Capture the cell that displays the provided text and extract its [x, y] central coordinate. 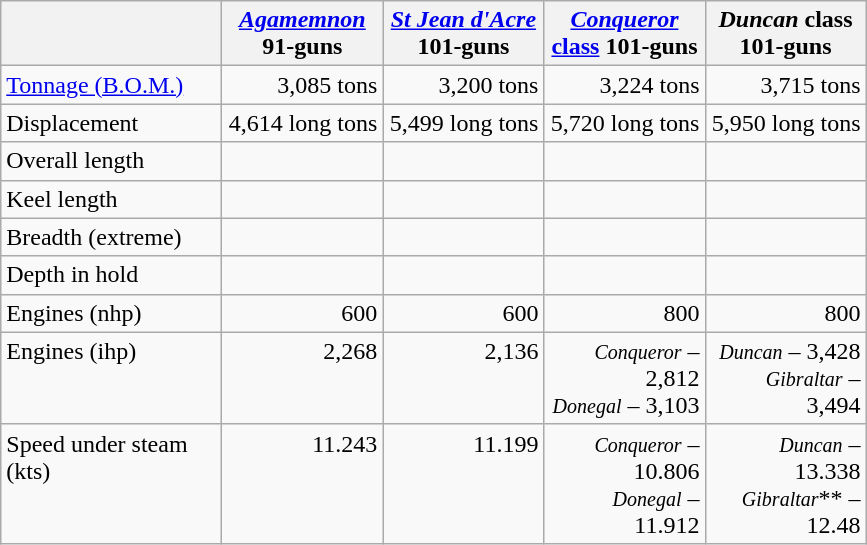
Conqueror – 2,812Donegal – 3,103 [624, 378]
Keel length [112, 199]
Overall length [112, 161]
3,715 tons [786, 85]
5,499 long tons [464, 123]
Duncan – 3,428Gibraltar – 3,494 [786, 378]
5,720 long tons [624, 123]
11.199 [464, 484]
Displacement [112, 123]
Conqueror class 101-guns [624, 34]
2,268 [302, 378]
Breadth (extreme) [112, 237]
3,224 tons [624, 85]
Conqueror – 10.806Donegal – 11.912 [624, 484]
Speed under steam (kts) [112, 484]
2,136 [464, 378]
Agamemnon 91-guns [302, 34]
5,950 long tons [786, 123]
Duncan – 13.338Gibraltar** – 12.48 [786, 484]
Depth in hold [112, 275]
Tonnage (B.O.M.) [112, 85]
3,200 tons [464, 85]
11.243 [302, 484]
Engines (nhp) [112, 313]
3,085 tons [302, 85]
Duncan class 101-guns [786, 34]
4,614 long tons [302, 123]
Engines (ihp) [112, 378]
St Jean d'Acre 101-guns [464, 34]
